Determine the (X, Y) coordinate at the center of the cell enclosing the given text.  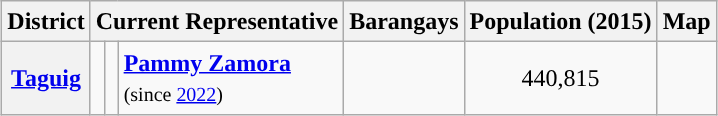
Taguig (46, 78)
Pammy Zamora(since 2022) (231, 78)
Current Representative (216, 22)
Population (2015) (560, 22)
Barangays (404, 22)
440,815 (560, 78)
Map (686, 22)
District (46, 22)
